Capture the cell that displays the provided text and extract its [X, Y] central coordinate. 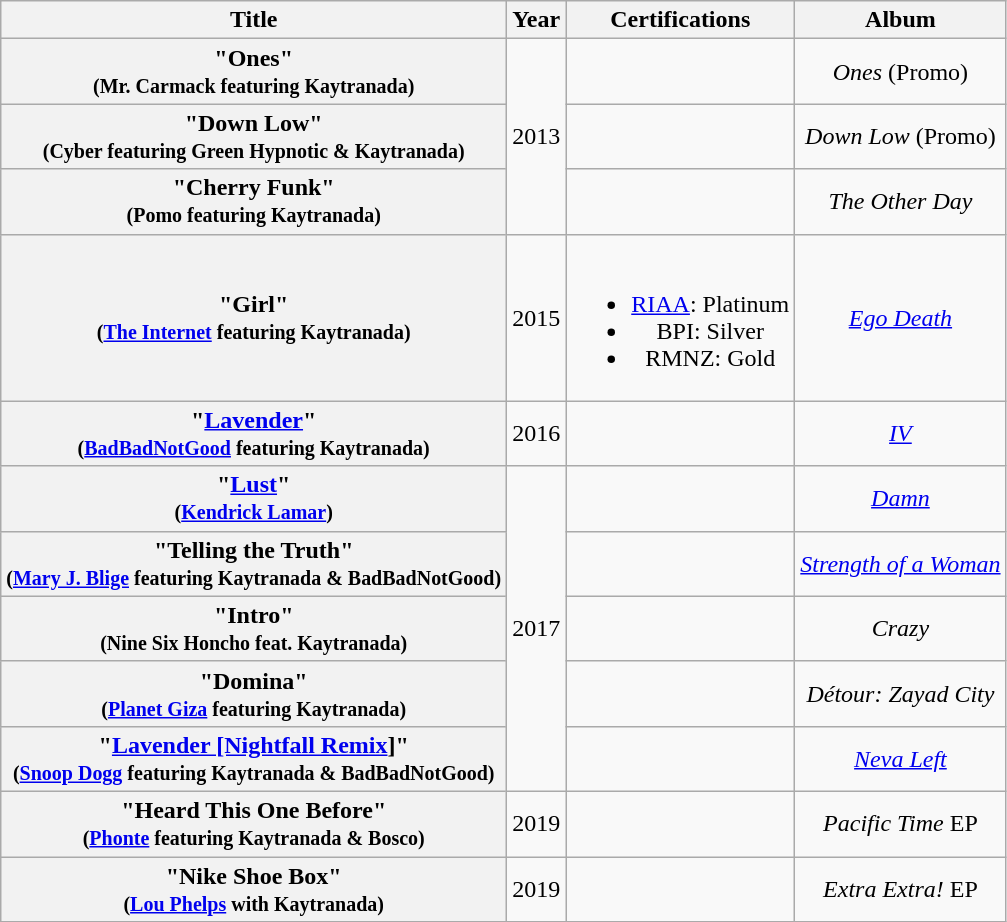
2015 [536, 318]
"Domina"(Planet Giza featuring Kaytranada) [254, 694]
"Nike Shoe Box"(Lou Phelps with Kaytranada) [254, 888]
Pacific Time EP [900, 824]
Album [900, 20]
"Lavender [Nightfall Remix]"(Snoop Dogg featuring Kaytranada & BadBadNotGood) [254, 758]
Damn [900, 498]
2017 [536, 628]
The Other Day [900, 202]
Title [254, 20]
"Heard This One Before"(Phonte featuring Kaytranada & Bosco) [254, 824]
RIAA: PlatinumBPI: SilverRMNZ: Gold [680, 318]
Extra Extra! EP [900, 888]
2013 [536, 136]
Ones (Promo) [900, 72]
Strength of a Woman [900, 564]
"Ones"(Mr. Carmack featuring Kaytranada) [254, 72]
Détour: Zayad City [900, 694]
IV [900, 434]
"Cherry Funk"(Pomo featuring Kaytranada) [254, 202]
Year [536, 20]
Down Low (Promo) [900, 136]
"Lavender"(BadBadNotGood featuring Kaytranada) [254, 434]
2016 [536, 434]
"Intro"(Nine Six Honcho feat. Kaytranada) [254, 628]
Certifications [680, 20]
"Telling the Truth"(Mary J. Blige featuring Kaytranada & BadBadNotGood) [254, 564]
"Girl"(The Internet featuring Kaytranada) [254, 318]
Ego Death [900, 318]
"Lust"(Kendrick Lamar) [254, 498]
"Down Low"(Cyber featuring Green Hypnotic & Kaytranada) [254, 136]
Neva Left [900, 758]
Crazy [900, 628]
